Search for the cell housing the specified text and yield its (X, Y) center coordinate. 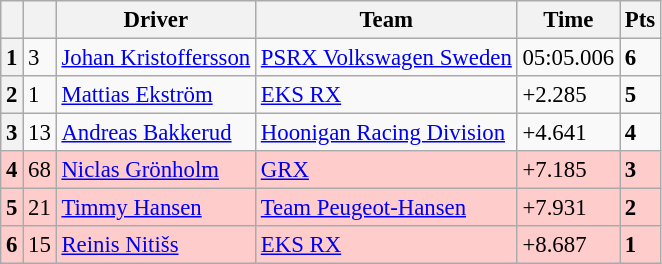
+4.641 (568, 133)
Johan Kristoffersson (156, 58)
Pts (640, 20)
21 (40, 208)
05:05.006 (568, 58)
Reinis Nitišs (156, 245)
68 (40, 170)
+8.687 (568, 245)
+2.285 (568, 95)
Andreas Bakkerud (156, 133)
Mattias Ekström (156, 95)
Hoonigan Racing Division (386, 133)
+7.931 (568, 208)
Niclas Grönholm (156, 170)
Driver (156, 20)
PSRX Volkswagen Sweden (386, 58)
15 (40, 245)
Team Peugeot-Hansen (386, 208)
Time (568, 20)
+7.185 (568, 170)
13 (40, 133)
Team (386, 20)
Timmy Hansen (156, 208)
GRX (386, 170)
